Return the (X, Y) coordinate for the center point of the cell that contains the specified text.  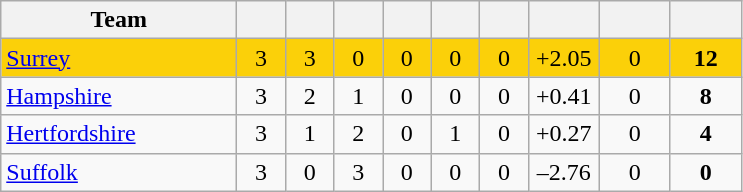
Hampshire (119, 96)
12 (706, 58)
+2.05 (564, 58)
4 (706, 134)
Suffolk (119, 172)
8 (706, 96)
Surrey (119, 58)
Hertfordshire (119, 134)
–2.76 (564, 172)
Team (119, 20)
+0.41 (564, 96)
+0.27 (564, 134)
